Locate the cell with the specified text and output its (x, y) center coordinate. 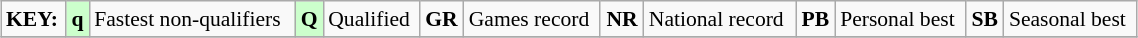
q (78, 19)
SB (985, 19)
GR (442, 19)
KEY: (34, 19)
National record (720, 19)
Qualified (371, 19)
NR (622, 19)
Personal best (900, 19)
Fastest non-qualifiers (192, 19)
PB (816, 19)
Seasonal best (1070, 19)
Q (309, 19)
Games record (532, 19)
